Search for the cell housing the specified text and yield its [X, Y] center coordinate. 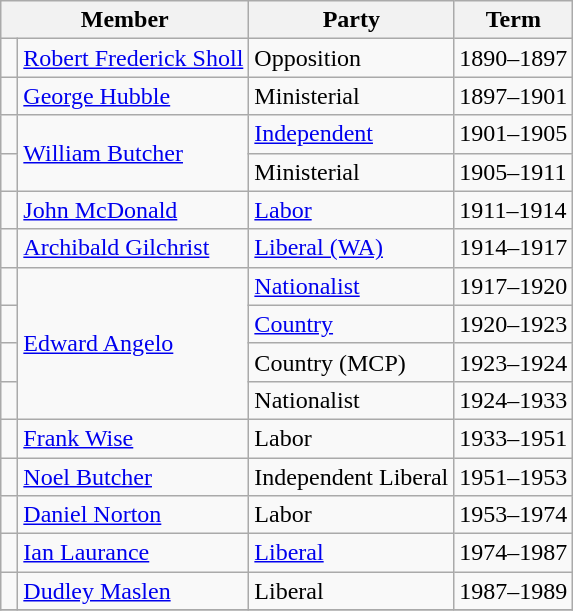
Country (MCP) [352, 362]
Daniel Norton [134, 515]
George Hubble [134, 96]
1901–1905 [514, 134]
1911–1914 [514, 210]
1953–1974 [514, 515]
1897–1901 [514, 96]
1987–1989 [514, 591]
Term [514, 20]
Member [125, 20]
Dudley Maslen [134, 591]
Liberal (WA) [352, 248]
Frank Wise [134, 438]
Opposition [352, 58]
Archibald Gilchrist [134, 248]
1890–1897 [514, 58]
Party [352, 20]
1917–1920 [514, 286]
Country [352, 324]
1914–1917 [514, 248]
1920–1923 [514, 324]
1905–1911 [514, 172]
1923–1924 [514, 362]
Ian Laurance [134, 553]
Independent [352, 134]
1933–1951 [514, 438]
1974–1987 [514, 553]
1951–1953 [514, 477]
Independent Liberal [352, 477]
John McDonald [134, 210]
Edward Angelo [134, 343]
Noel Butcher [134, 477]
1924–1933 [514, 400]
William Butcher [134, 153]
Robert Frederick Sholl [134, 58]
